Pinpoint the cell where the given text exists, returning its [x, y] midpoint coordinate. 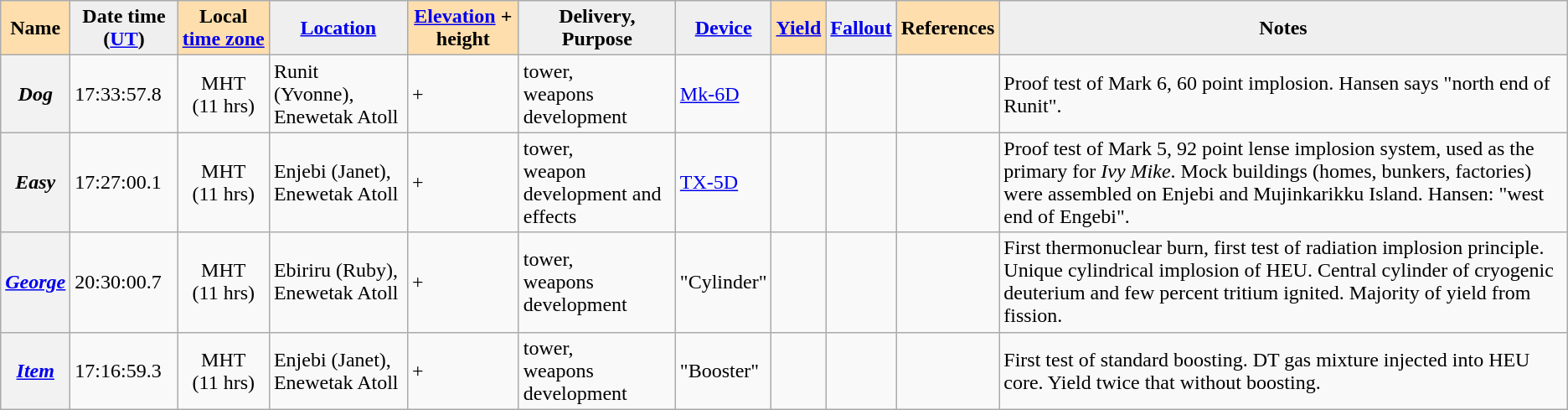
First test of standard boosting. DT gas mixture injected into HEU core. Yield twice that without boosting. [1283, 371]
TX-5D [724, 183]
17:33:57.8 [124, 94]
17:16:59.3 [124, 371]
References [948, 29]
"Cylinder" [724, 282]
20:30:00.7 [124, 282]
17:27:00.1 [124, 183]
Proof test of Mark 6, 60 point implosion. Hansen says "north end of Runit". [1283, 94]
"Booster" [724, 371]
Yield [799, 29]
Location [338, 29]
Mk-6D [724, 94]
Easy [35, 183]
tower,weapon development and effects [596, 183]
Elevation + height [462, 29]
Local time zone [223, 29]
Fallout [861, 29]
Device [724, 29]
Dog [35, 94]
Runit (Yvonne), Enewetak Atoll [338, 94]
Notes [1283, 29]
Ebiriru (Ruby), Enewetak Atoll [338, 282]
Delivery,Purpose [596, 29]
Item [35, 371]
Date time (UT) [124, 29]
George [35, 282]
Name [35, 29]
